Find where the given text appears and provide that cell's center as (x, y) coordinate. 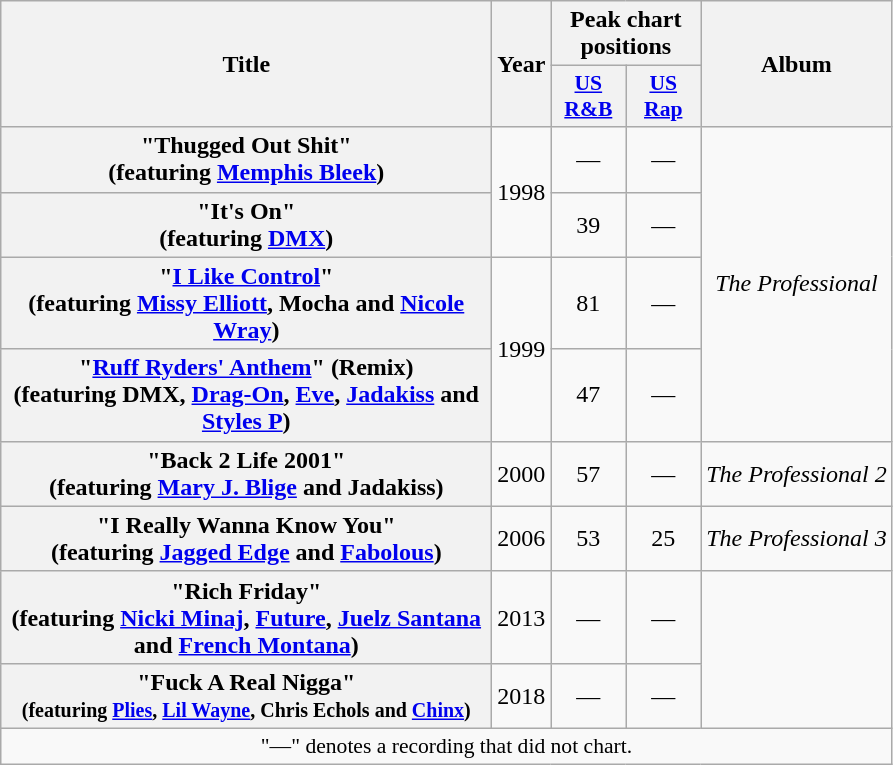
"Thugged Out Shit"(featuring Memphis Bleek) (246, 160)
25 (664, 538)
US Rap (664, 96)
1999 (522, 349)
Peak chart positions (626, 34)
"Rich Friday"(featuring Nicki Minaj, Future, Juelz Santana and French Montana) (246, 617)
"I Really Wanna Know You"(featuring Jagged Edge and Fabolous) (246, 538)
2006 (522, 538)
The Professional 3 (797, 538)
"Fuck A Real Nigga"(featuring Plies, Lil Wayne, Chris Echols and Chinx) (246, 696)
1998 (522, 192)
39 (588, 224)
"Back 2 Life 2001"(featuring Mary J. Blige and Jadakiss) (246, 474)
57 (588, 474)
2013 (522, 617)
53 (588, 538)
"I Like Control"(featuring Missy Elliott, Mocha and Nicole Wray) (246, 303)
47 (588, 395)
"Ruff Ryders' Anthem" (Remix)(featuring DMX, Drag-On, Eve, Jadakiss and Styles P) (246, 395)
81 (588, 303)
Year (522, 64)
Album (797, 64)
The Professional (797, 284)
The Professional 2 (797, 474)
"It's On"(featuring DMX) (246, 224)
"—" denotes a recording that did not chart. (446, 746)
2018 (522, 696)
US R&B (588, 96)
2000 (522, 474)
Title (246, 64)
